Output the (x, y) coordinate of the center of the cell containing the given text.  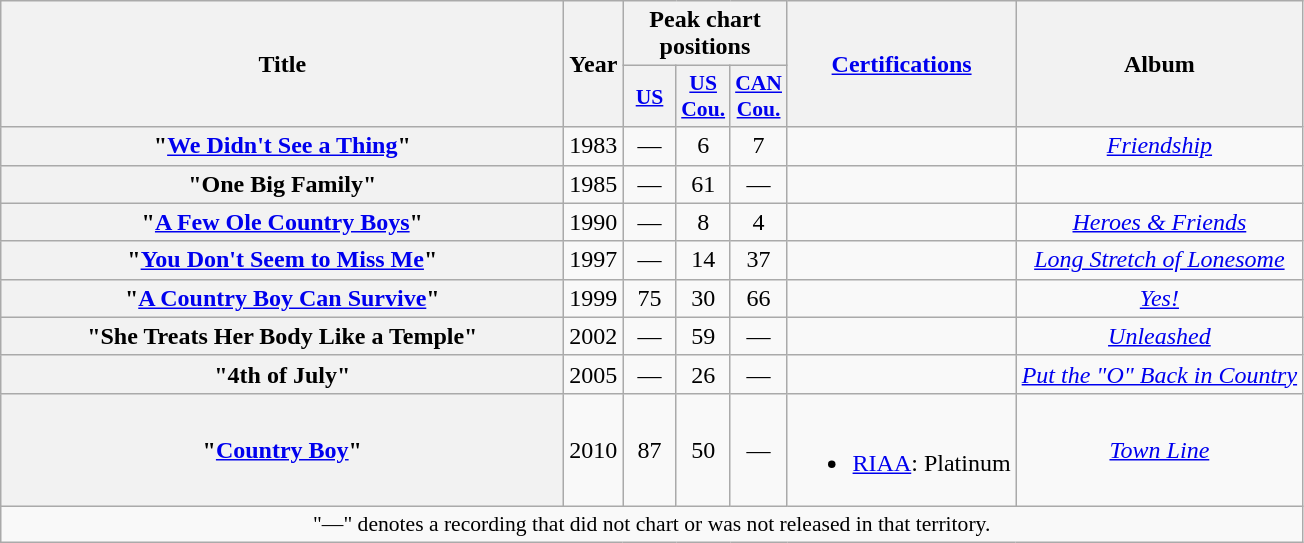
"One Big Family" (282, 184)
Certifications (902, 64)
Town Line (1159, 450)
2005 (594, 374)
"A Few Ole Country Boys" (282, 222)
1999 (594, 298)
1990 (594, 222)
CANCou. (758, 96)
"A Country Boy Can Survive" (282, 298)
"4th of July" (282, 374)
4 (758, 222)
"We Didn't See a Thing" (282, 146)
75 (650, 298)
1983 (594, 146)
Peak chartpositions (705, 34)
Unleashed (1159, 336)
59 (703, 336)
26 (703, 374)
"Country Boy" (282, 450)
Friendship (1159, 146)
7 (758, 146)
2002 (594, 336)
1997 (594, 260)
8 (703, 222)
Yes! (1159, 298)
37 (758, 260)
50 (703, 450)
6 (703, 146)
1985 (594, 184)
2010 (594, 450)
RIAA: Platinum (902, 450)
14 (703, 260)
Long Stretch of Lonesome (1159, 260)
US (650, 96)
Heroes & Friends (1159, 222)
66 (758, 298)
USCou. (703, 96)
30 (703, 298)
61 (703, 184)
Year (594, 64)
Put the "O" Back in Country (1159, 374)
87 (650, 450)
"You Don't Seem to Miss Me" (282, 260)
Title (282, 64)
Album (1159, 64)
"She Treats Her Body Like a Temple" (282, 336)
"—" denotes a recording that did not chart or was not released in that territory. (652, 524)
